Pinpoint the cell where the given text exists, returning its [X, Y] midpoint coordinate. 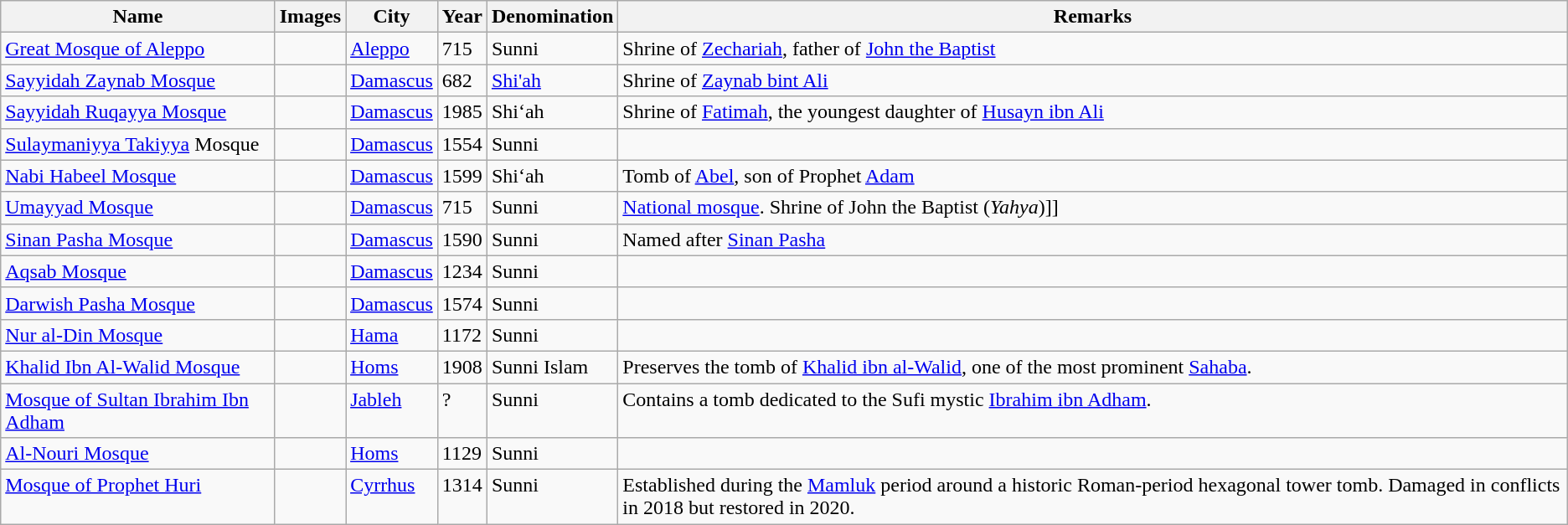
Khalid Ibn Al-Walid Mosque [137, 367]
Preserves the tomb of Khalid ibn al-Walid, one of the most prominent Sahaba. [1092, 367]
Named after Sinan Pasha [1092, 239]
1234 [462, 271]
1985 [462, 112]
Mosque of Sultan Ibrahim Ibn Adham [137, 410]
? [462, 410]
Sayyidah Zaynab Mosque [137, 80]
Images [310, 17]
1590 [462, 239]
1172 [462, 335]
Shrine of Zechariah, father of John the Baptist [1092, 49]
Contains a tomb dedicated to the Sufi mystic Ibrahim ibn Adham. [1092, 410]
Established during the Mamluk period around a historic Roman-period hexagonal tower tomb. Damaged in conflicts in 2018 but restored in 2020. [1092, 497]
Nur al-Din Mosque [137, 335]
1599 [462, 176]
Remarks [1092, 17]
Tomb of Abel, son of Prophet Adam [1092, 176]
Shrine of Fatimah, the youngest daughter of Husayn ibn Ali [1092, 112]
Sinan Pasha Mosque [137, 239]
Umayyad Mosque [137, 208]
Aqsab Mosque [137, 271]
Al-Nouri Mosque [137, 454]
Nabi Habeel Mosque [137, 176]
Shrine of Zaynab bint Ali [1092, 80]
Great Mosque of Aleppo [137, 49]
1314 [462, 497]
National mosque. Shrine of John the Baptist (Yahya)]] [1092, 208]
Name [137, 17]
Jableh [392, 410]
Sayyidah Ruqayya Mosque [137, 112]
Hama [392, 335]
Sulaymaniyya Takiyya Mosque [137, 144]
Aleppo [392, 49]
1908 [462, 367]
1554 [462, 144]
Darwish Pasha Mosque [137, 303]
682 [462, 80]
1129 [462, 454]
Shi'ah [552, 80]
Year [462, 17]
Sunni Islam [552, 367]
Denomination [552, 17]
City [392, 17]
Mosque of Prophet Huri [137, 497]
1574 [462, 303]
Cyrrhus [392, 497]
